Capture the cell that displays the provided text and extract its (x, y) central coordinate. 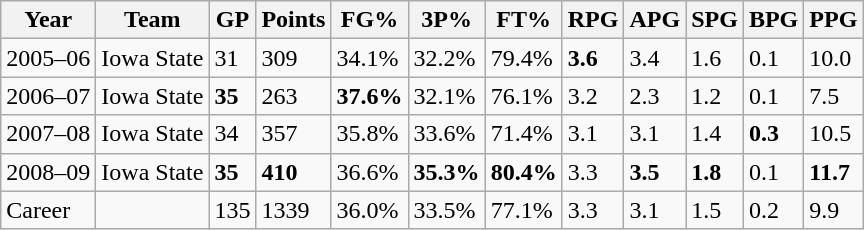
APG (655, 20)
FG% (370, 20)
32.1% (446, 96)
3.2 (593, 96)
410 (294, 172)
Team (152, 20)
34.1% (370, 58)
31 (232, 58)
36.6% (370, 172)
10.5 (834, 134)
77.1% (524, 210)
36.0% (370, 210)
3.4 (655, 58)
1.5 (715, 210)
135 (232, 210)
SPG (715, 20)
10.0 (834, 58)
263 (294, 96)
3.5 (655, 172)
PPG (834, 20)
2005–06 (48, 58)
3.6 (593, 58)
71.4% (524, 134)
0.3 (773, 134)
35.3% (446, 172)
1.2 (715, 96)
Points (294, 20)
2006–07 (48, 96)
76.1% (524, 96)
7.5 (834, 96)
35.8% (370, 134)
1.6 (715, 58)
2007–08 (48, 134)
1.4 (715, 134)
34 (232, 134)
2008–09 (48, 172)
1339 (294, 210)
33.5% (446, 210)
2.3 (655, 96)
Year (48, 20)
Career (48, 210)
11.7 (834, 172)
32.2% (446, 58)
RPG (593, 20)
80.4% (524, 172)
FT% (524, 20)
0.2 (773, 210)
GP (232, 20)
309 (294, 58)
357 (294, 134)
3P% (446, 20)
37.6% (370, 96)
9.9 (834, 210)
1.8 (715, 172)
BPG (773, 20)
33.6% (446, 134)
79.4% (524, 58)
